Detect which cell encompasses the target text, then output its [x, y] center coordinate. 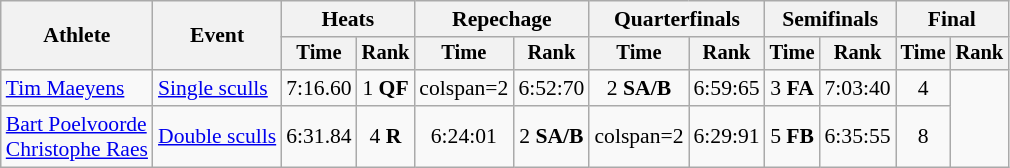
5 FB [792, 136]
Final [952, 19]
6:52:70 [551, 88]
Tim Maeyens [77, 88]
7:03:40 [858, 88]
Athlete [77, 36]
Quarterfinals [676, 19]
4 [924, 88]
7:16.60 [318, 88]
Bart Poelvoorde Christophe Raes [77, 136]
Event [217, 36]
6:29:91 [726, 136]
3 FA [792, 88]
Semifinals [830, 19]
Heats [348, 19]
6:24:01 [464, 136]
1 QF [386, 88]
6:59:65 [726, 88]
Double sculls [217, 136]
8 [924, 136]
4 R [386, 136]
6:31.84 [318, 136]
Repechage [502, 19]
6:35:55 [858, 136]
Single sculls [217, 88]
